Detect which cell encompasses the target text, then output its (x, y) center coordinate. 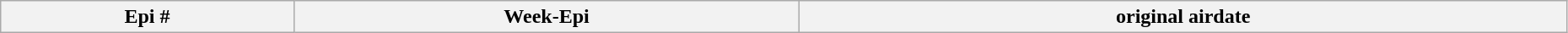
original airdate (1183, 17)
Week-Epi (547, 17)
Epi # (147, 17)
